From the cell containing the given text, extract its center point as [X, Y] coordinate. 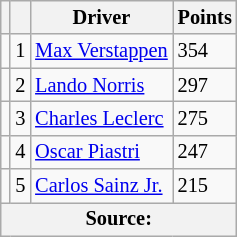
2 [20, 85]
Points [205, 17]
Oscar Piastri [101, 152]
297 [205, 85]
247 [205, 152]
215 [205, 186]
Driver [101, 17]
5 [20, 186]
3 [20, 118]
Carlos Sainz Jr. [101, 186]
1 [20, 51]
4 [20, 152]
275 [205, 118]
Charles Leclerc [101, 118]
Max Verstappen [101, 51]
354 [205, 51]
Source: [119, 219]
Lando Norris [101, 85]
